Detect which cell encompasses the target text, then output its [X, Y] center coordinate. 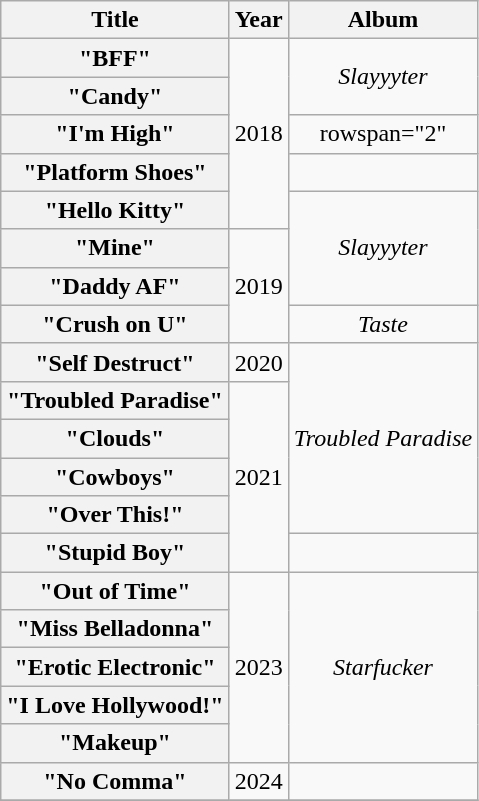
"No Comma" [115, 781]
2024 [258, 781]
"BFF" [115, 58]
"Self Destruct" [115, 362]
"Hello Kitty" [115, 210]
"Makeup" [115, 743]
"Over This!" [115, 515]
"Cowboys" [115, 477]
"Erotic Electronic" [115, 667]
2018 [258, 134]
"Candy" [115, 96]
2019 [258, 286]
"I'm High" [115, 134]
2023 [258, 667]
"Troubled Paradise" [115, 400]
"Crush on U" [115, 324]
"Platform Shoes" [115, 172]
"I Love Hollywood!" [115, 705]
"Daddy AF" [115, 286]
"Miss Belladonna" [115, 629]
Starfucker [383, 667]
Troubled Paradise [383, 438]
Album [383, 20]
Title [115, 20]
"Clouds" [115, 438]
2021 [258, 476]
Year [258, 20]
"Stupid Boy" [115, 553]
2020 [258, 362]
rowspan="2" [383, 134]
Taste [383, 324]
"Mine" [115, 248]
"Out of Time" [115, 591]
